Capture the cell that displays the provided text and extract its (X, Y) central coordinate. 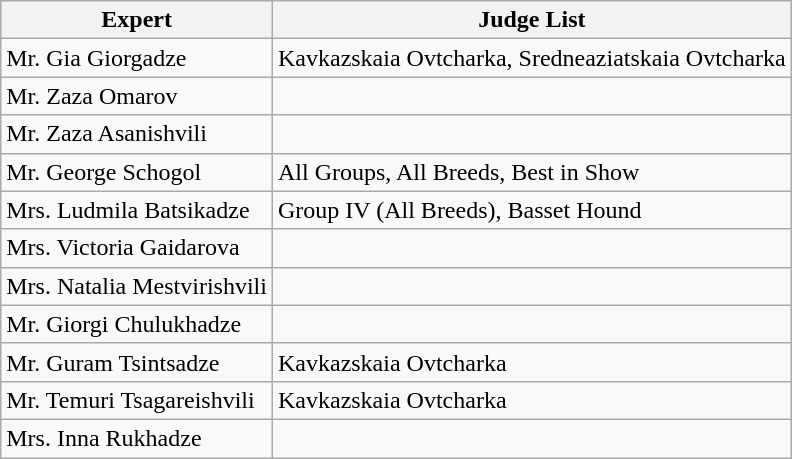
Judge List (532, 20)
Mrs. Inna Rukhadze (137, 438)
Group IV (All Breeds), Basset Hound (532, 210)
Expert (137, 20)
All Groups, All Breeds, Best in Show (532, 172)
Mr. Guram Tsintsadze (137, 362)
Mr. Temuri Tsagareishvili (137, 400)
Mr. Zaza Omarov (137, 96)
Mr. Zaza Asanishvili (137, 134)
Mr. Gia Giorgadze (137, 58)
Mr. Giorgi Chulukhadze (137, 324)
Kavkazskaia Ovtcharka, Sredneaziatskaia Ovtcharka (532, 58)
Mrs. Victoria Gaidarova (137, 248)
Mrs. Natalia Mestvirishvili (137, 286)
Mr. George Schogol (137, 172)
Mrs. Ludmila Batsikadze (137, 210)
